Search for the cell housing the specified text and yield its [x, y] center coordinate. 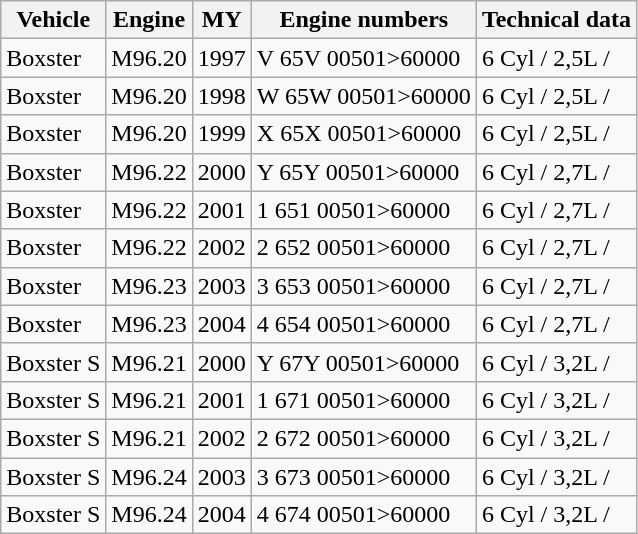
Technical data [556, 20]
MY [222, 20]
1999 [222, 134]
Vehicle [54, 20]
W 65W 00501>60000 [364, 96]
X 65X 00501>60000 [364, 134]
3 673 00501>60000 [364, 477]
Engine numbers [364, 20]
4 654 00501>60000 [364, 324]
1 671 00501>60000 [364, 400]
V 65V 00501>60000 [364, 58]
1998 [222, 96]
2 672 00501>60000 [364, 438]
Y 65Y 00501>60000 [364, 172]
3 653 00501>60000 [364, 286]
Y 67Y 00501>60000 [364, 362]
1997 [222, 58]
4 674 00501>60000 [364, 515]
1 651 00501>60000 [364, 210]
2 652 00501>60000 [364, 248]
Engine [149, 20]
